Determine the [X, Y] coordinate at the center of the cell enclosing the given text.  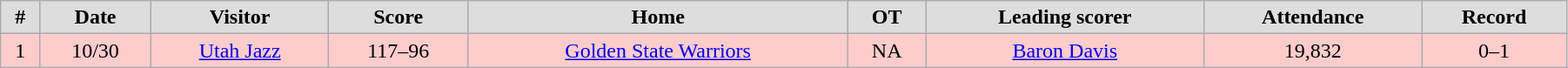
Visitor [239, 17]
117–96 [399, 51]
Leading scorer [1065, 17]
OT [888, 17]
Score [399, 17]
Record [1495, 17]
19,832 [1313, 51]
Baron Davis [1065, 51]
0–1 [1495, 51]
NA [888, 51]
Golden State Warriors [658, 51]
Utah Jazz [239, 51]
# [21, 17]
Attendance [1313, 17]
10/30 [96, 51]
1 [21, 51]
Date [96, 17]
Home [658, 17]
